Extract the [x, y] coordinate from the center of the cell holding the provided text.  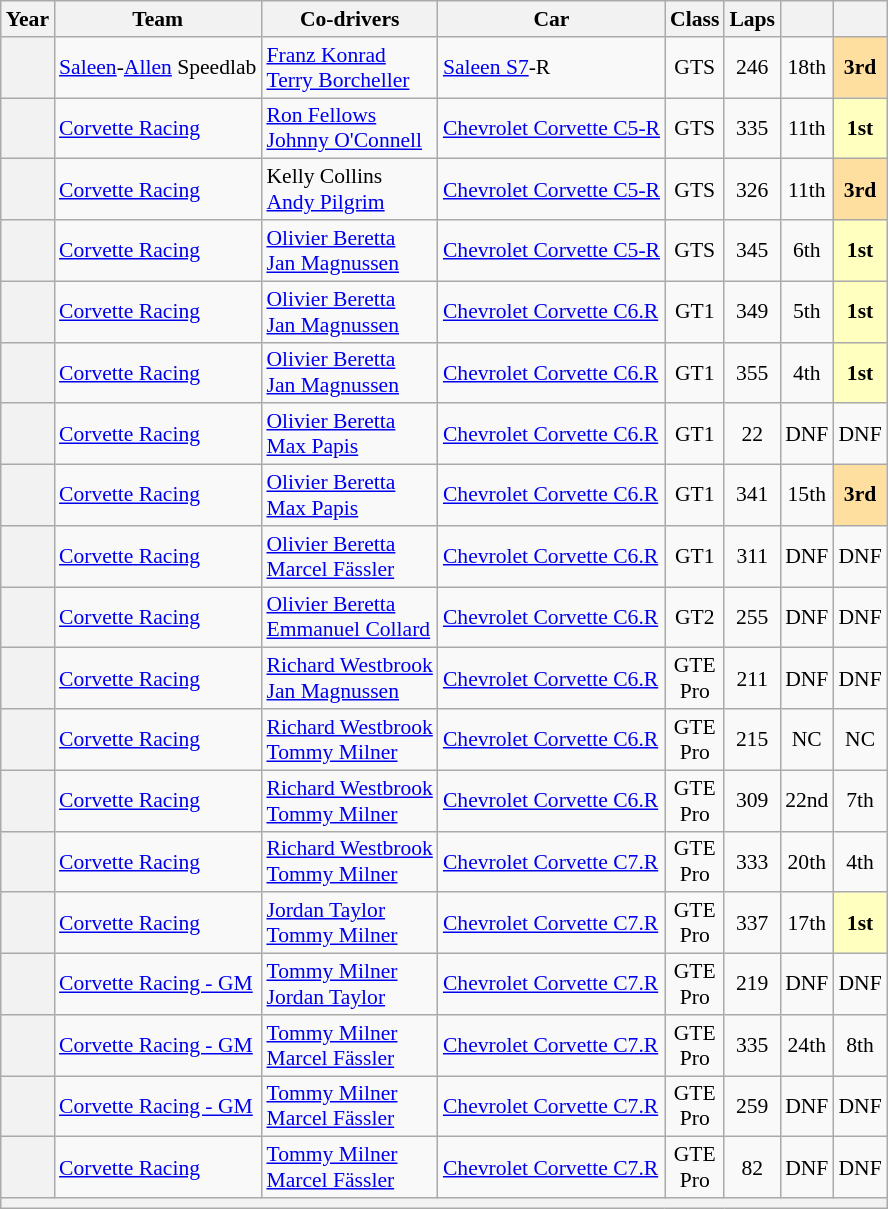
349 [752, 312]
Co-drivers [349, 19]
337 [752, 924]
345 [752, 250]
22nd [806, 800]
Laps [752, 19]
Team [158, 19]
Franz Konrad Terry Borcheller [349, 68]
7th [860, 800]
259 [752, 1106]
Class [694, 19]
215 [752, 740]
211 [752, 678]
311 [752, 556]
24th [806, 1046]
6th [806, 250]
326 [752, 190]
5th [806, 312]
18th [806, 68]
Saleen S7-R [552, 68]
341 [752, 496]
Ron Fellows Johnny O'Connell [349, 128]
Jordan Taylor Tommy Milner [349, 924]
8th [860, 1046]
GT2 [694, 618]
Car [552, 19]
Richard Westbrook Jan Magnussen [349, 678]
Olivier Beretta Marcel Fässler [349, 556]
255 [752, 618]
82 [752, 1168]
309 [752, 800]
355 [752, 372]
20th [806, 862]
15th [806, 496]
Year [28, 19]
Tommy Milner Jordan Taylor [349, 984]
Olivier Beretta Emmanuel Collard [349, 618]
219 [752, 984]
17th [806, 924]
Saleen-Allen Speedlab [158, 68]
333 [752, 862]
22 [752, 434]
Kelly Collins Andy Pilgrim [349, 190]
246 [752, 68]
